Scan for the cell matching the given text and deliver its [x, y] coordinate at center. 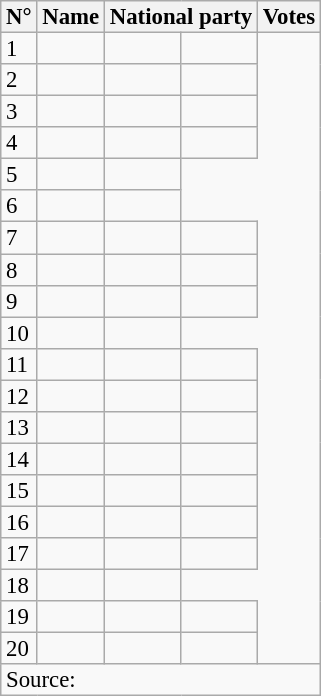
Votes [288, 17]
5 [19, 175]
12 [19, 396]
20 [19, 649]
7 [19, 238]
11 [19, 364]
National party [180, 17]
8 [19, 270]
16 [19, 522]
Name [71, 17]
2 [19, 80]
4 [19, 143]
15 [19, 491]
10 [19, 333]
14 [19, 459]
3 [19, 112]
Source: [161, 680]
9 [19, 301]
13 [19, 428]
N° [19, 17]
1 [19, 49]
6 [19, 206]
19 [19, 617]
18 [19, 586]
17 [19, 554]
